From the cell containing the given text, extract its center point as [X, Y] coordinate. 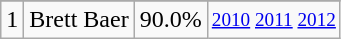
1 [12, 20]
90.0% [170, 20]
Brett Baer [79, 20]
2010 2011 2012 [274, 20]
